Identify which cell holds the provided text, then report its (x, y) central coordinate. 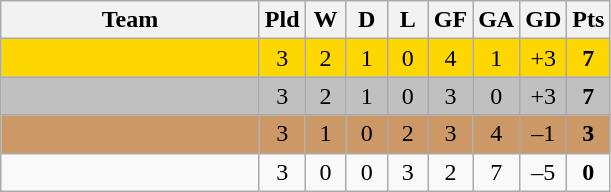
W (326, 20)
Team (130, 20)
GD (544, 20)
L (408, 20)
D (366, 20)
GF (450, 20)
–5 (544, 172)
–1 (544, 134)
GA (496, 20)
Pts (588, 20)
Pld (282, 20)
